Find where the given text appears and provide that cell's center as (x, y) coordinate. 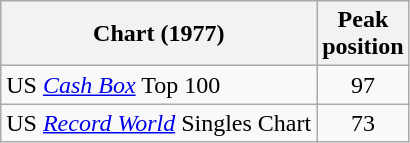
US Cash Box Top 100 (159, 85)
Chart (1977) (159, 34)
Peakposition (363, 34)
97 (363, 85)
73 (363, 123)
US Record World Singles Chart (159, 123)
